Scan for the cell matching the given text and deliver its (X, Y) coordinate at center. 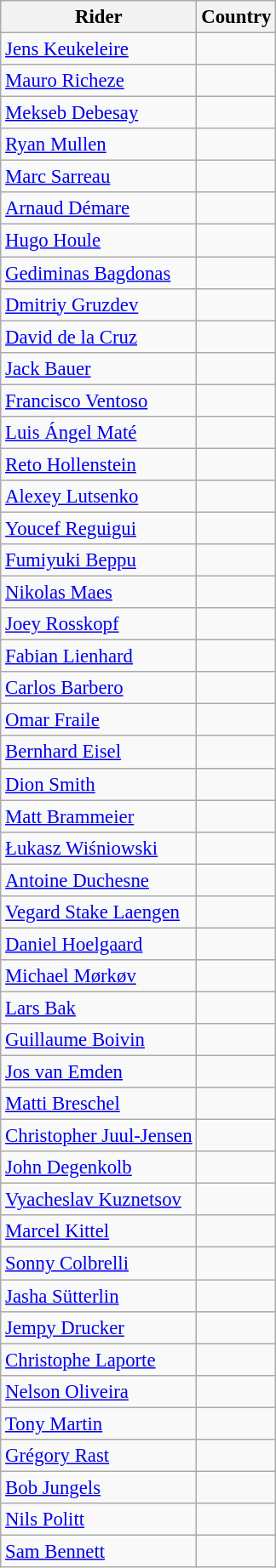
Jens Keukeleire (99, 49)
Arnaud Démare (99, 208)
Vyacheslav Kuznetsov (99, 1200)
Matti Breschel (99, 1104)
Sonny Colbrelli (99, 1264)
Country (237, 17)
Matt Brammeier (99, 816)
Fabian Lienhard (99, 656)
Tony Martin (99, 1423)
Marc Sarreau (99, 177)
Carlos Barbero (99, 688)
Francisco Ventoso (99, 401)
Antoine Duchesne (99, 880)
Rider (99, 17)
Michael Mørkøv (99, 976)
Dion Smith (99, 784)
Lars Bak (99, 1008)
Fumiyuki Beppu (99, 560)
Christophe Laporte (99, 1360)
Jempy Drucker (99, 1327)
Reto Hollenstein (99, 464)
Christopher Juul-Jensen (99, 1136)
Nelson Oliveira (99, 1391)
Youcef Reguigui (99, 528)
Hugo Houle (99, 241)
Nils Politt (99, 1520)
Daniel Hoelgaard (99, 944)
Guillaume Boivin (99, 1040)
Nikolas Maes (99, 593)
Mekseb Debesay (99, 113)
Marcel Kittel (99, 1232)
Omar Fraile (99, 720)
Bob Jungels (99, 1487)
Ryan Mullen (99, 145)
Sam Bennett (99, 1551)
Jos van Emden (99, 1072)
Luis Ángel Maté (99, 433)
Joey Rosskopf (99, 624)
Jasha Sütterlin (99, 1296)
Dmitriy Gruzdev (99, 304)
Łukasz Wiśniowski (99, 848)
Mauro Richeze (99, 81)
Gediminas Bagdonas (99, 273)
David de la Cruz (99, 337)
Vegard Stake Laengen (99, 912)
Jack Bauer (99, 368)
Bernhard Eisel (99, 753)
John Degenkolb (99, 1167)
Grégory Rast (99, 1456)
Alexey Lutsenko (99, 497)
